Scan for the cell matching the given text and deliver its [x, y] coordinate at center. 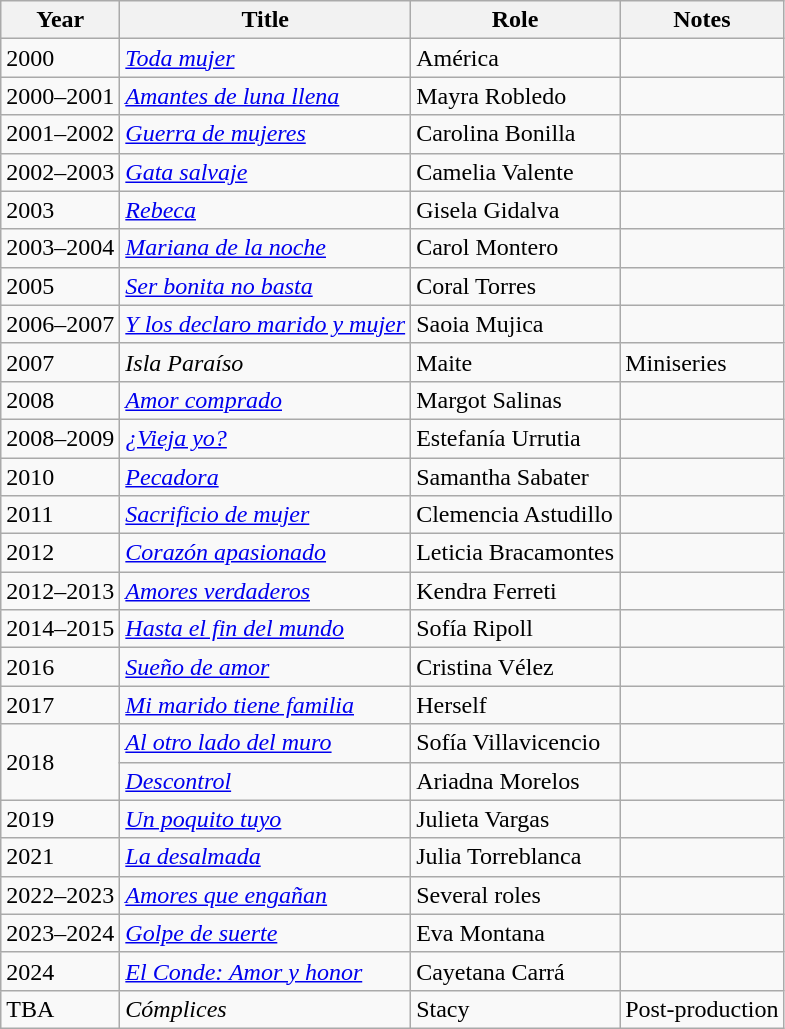
Cayetana Carrá [516, 971]
Sofía Ripoll [516, 629]
Amores que engañan [266, 895]
2019 [60, 819]
Mariana de la noche [266, 248]
Role [516, 20]
Amantes de luna llena [266, 96]
2008 [60, 400]
2007 [60, 362]
TBA [60, 1009]
2003–2004 [60, 248]
2002–2003 [60, 172]
Samantha Sabater [516, 477]
Amor comprado [266, 400]
Post-production [702, 1009]
Margot Salinas [516, 400]
Un poquito tuyo [266, 819]
Gata salvaje [266, 172]
Camelia Valente [516, 172]
Mayra Robledo [516, 96]
Estefanía Urrutia [516, 438]
Title [266, 20]
2005 [60, 286]
2023–2024 [60, 933]
Guerra de mujeres [266, 134]
Leticia Bracamontes [516, 553]
2000–2001 [60, 96]
2016 [60, 667]
2022–2023 [60, 895]
Mi marido tiene familia [266, 705]
Hasta el fin del mundo [266, 629]
Julieta Vargas [516, 819]
2012 [60, 553]
2008–2009 [60, 438]
Ariadna Morelos [516, 781]
Golpe de suerte [266, 933]
Ser bonita no basta [266, 286]
Gisela Gidalva [516, 210]
Cristina Vélez [516, 667]
Julia Torreblanca [516, 857]
2021 [60, 857]
Herself [516, 705]
Corazón apasionado [266, 553]
2001–2002 [60, 134]
Toda mujer [266, 58]
Sueño de amor [266, 667]
Rebeca [266, 210]
2018 [60, 762]
Kendra Ferreti [516, 591]
Sofía Villavicencio [516, 743]
Pecadora [266, 477]
Amores verdaderos [266, 591]
2003 [60, 210]
2011 [60, 515]
2006–2007 [60, 324]
2012–2013 [60, 591]
Miniseries [702, 362]
Several roles [516, 895]
Carol Montero [516, 248]
Cómplices [266, 1009]
Descontrol [266, 781]
El Conde: Amor y honor [266, 971]
América [516, 58]
2024 [60, 971]
Sacrificio de mujer [266, 515]
¿Vieja yo? [266, 438]
Saoia Mujica [516, 324]
Notes [702, 20]
Al otro lado del muro [266, 743]
2010 [60, 477]
La desalmada [266, 857]
Year [60, 20]
Y los declaro marido y mujer [266, 324]
2000 [60, 58]
Carolina Bonilla [516, 134]
2014–2015 [60, 629]
Coral Torres [516, 286]
Stacy [516, 1009]
Maite [516, 362]
Isla Paraíso [266, 362]
Clemencia Astudillo [516, 515]
Eva Montana [516, 933]
2017 [60, 705]
